Capture the cell that displays the provided text and extract its (x, y) central coordinate. 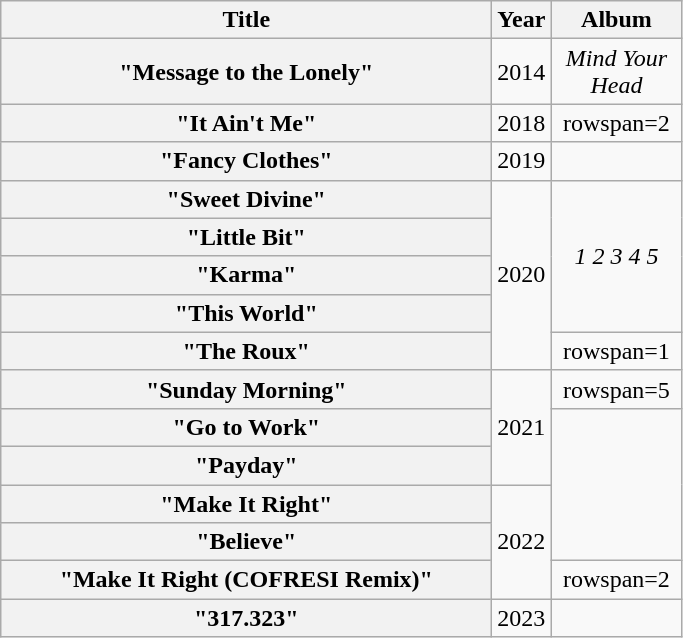
"Sunday Morning" (246, 389)
2021 (522, 427)
"It Ain't Me" (246, 123)
"Payday" (246, 465)
Album (616, 20)
"The Roux" (246, 351)
"Little Bit" (246, 237)
Mind Your Head (616, 72)
2014 (522, 72)
Year (522, 20)
2020 (522, 275)
"Make It Right" (246, 503)
2023 (522, 618)
"317.323" (246, 618)
2019 (522, 161)
"Fancy Clothes" (246, 161)
"Sweet Divine" (246, 199)
1 2 3 4 5 (616, 256)
"This World" (246, 313)
Title (246, 20)
2018 (522, 123)
rowspan=5 (616, 389)
"Karma" (246, 275)
"Message to the Lonely" (246, 72)
"Believe" (246, 542)
"Make It Right (COFRESI Remix)" (246, 580)
rowspan=1 (616, 351)
"Go to Work" (246, 427)
2022 (522, 541)
